Locate the cell with the specified text and output its (x, y) center coordinate. 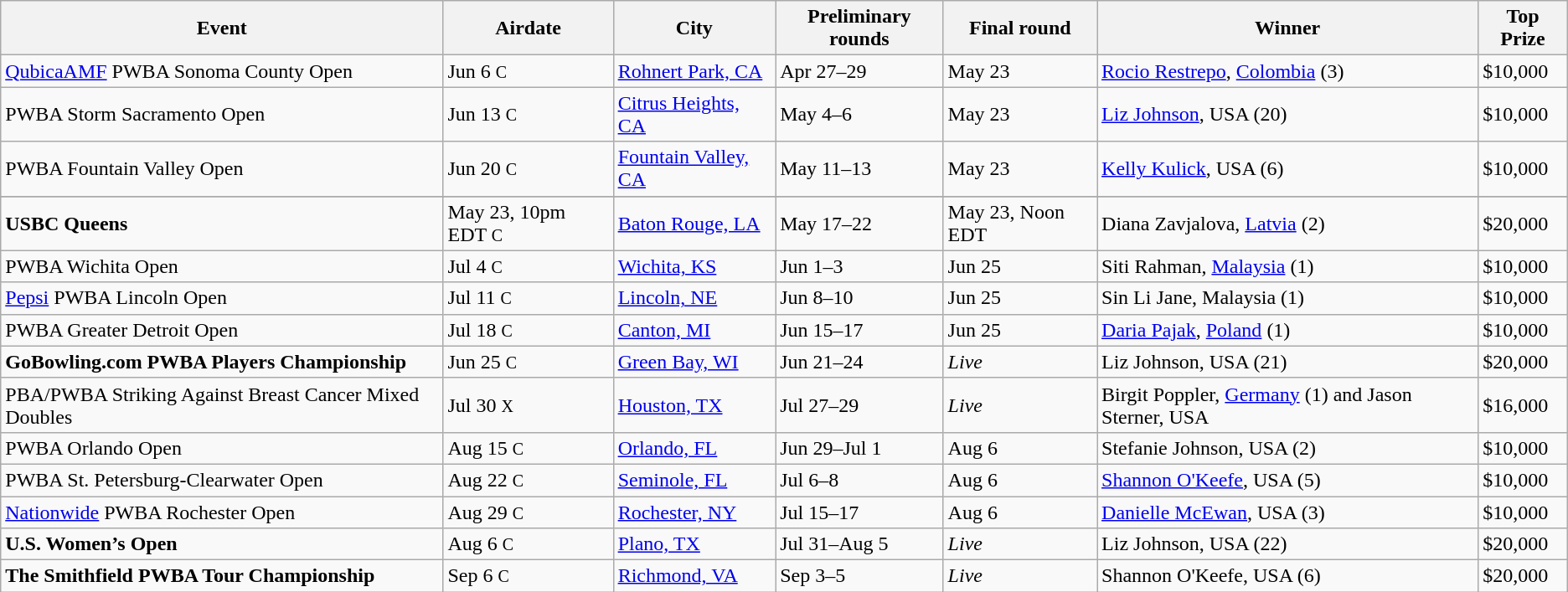
Jun 25 C (528, 362)
Jul 4 C (528, 266)
May 23, Noon EDT (1020, 223)
Baton Rouge, LA (694, 223)
Aug 22 C (528, 480)
Jun 13 C (528, 114)
Nationwide PWBA Rochester Open (222, 512)
PWBA Orlando Open (222, 448)
Citrus Heights, CA (694, 114)
Aug 15 C (528, 448)
Preliminary rounds (859, 28)
Jul 18 C (528, 330)
Jun 15–17 (859, 330)
Jul 15–17 (859, 512)
Daria Pajak, Poland (1) (1288, 330)
QubicaAMF PWBA Sonoma County Open (222, 71)
Orlando, FL (694, 448)
Sep 6 C (528, 576)
Jul 31–Aug 5 (859, 544)
Green Bay, WI (694, 362)
Aug 29 C (528, 512)
Liz Johnson, USA (21) (1288, 362)
Jun 20 C (528, 169)
Jun 29–Jul 1 (859, 448)
PWBA Greater Detroit Open (222, 330)
Aug 6 C (528, 544)
Sep 3–5 (859, 576)
May 17–22 (859, 223)
$16,000 (1523, 405)
Jul 27–29 (859, 405)
Jul 6–8 (859, 480)
Kelly Kulick, USA (6) (1288, 169)
Shannon O'Keefe, USA (6) (1288, 576)
Top Prize (1523, 28)
The Smithfield PWBA Tour Championship (222, 576)
GoBowling.com PWBA Players Championship (222, 362)
Richmond, VA (694, 576)
Sin Li Jane, Malaysia (1) (1288, 298)
Seminole, FL (694, 480)
Rocio Restrepo, Colombia (3) (1288, 71)
Birgit Poppler, Germany (1) and Jason Sterner, USA (1288, 405)
Rohnert Park, CA (694, 71)
May 23, 10pm EDT C (528, 223)
May 4–6 (859, 114)
Final round (1020, 28)
Houston, TX (694, 405)
Liz Johnson, USA (22) (1288, 544)
USBC Queens (222, 223)
Airdate (528, 28)
Shannon O'Keefe, USA (5) (1288, 480)
U.S. Women’s Open (222, 544)
PWBA St. Petersburg-Clearwater Open (222, 480)
Danielle McEwan, USA (3) (1288, 512)
Winner (1288, 28)
PWBA Wichita Open (222, 266)
Canton, MI (694, 330)
Jun 1–3 (859, 266)
PBA/PWBA Striking Against Breast Cancer Mixed Doubles (222, 405)
Siti Rahman, Malaysia (1) (1288, 266)
Jul 30 X (528, 405)
PWBA Storm Sacramento Open (222, 114)
Fountain Valley, CA (694, 169)
Plano, TX (694, 544)
Lincoln, NE (694, 298)
Rochester, NY (694, 512)
City (694, 28)
Jun 8–10 (859, 298)
Wichita, KS (694, 266)
May 11–13 (859, 169)
Apr 27–29 (859, 71)
Event (222, 28)
Stefanie Johnson, USA (2) (1288, 448)
Pepsi PWBA Lincoln Open (222, 298)
Jul 11 C (528, 298)
Jun 21–24 (859, 362)
Diana Zavjalova, Latvia (2) (1288, 223)
Jun 6 C (528, 71)
PWBA Fountain Valley Open (222, 169)
Liz Johnson, USA (20) (1288, 114)
